Pinpoint the cell where the given text exists, returning its (X, Y) midpoint coordinate. 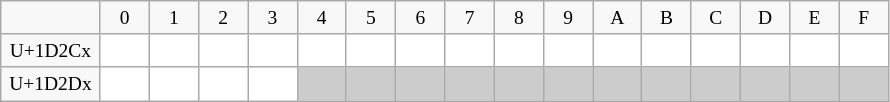
C (716, 18)
8 (518, 18)
0 (124, 18)
B (666, 18)
A (618, 18)
2 (224, 18)
6 (420, 18)
F (864, 18)
7 (470, 18)
U+1D2Dx (50, 84)
3 (272, 18)
U+1D2Cx (50, 50)
9 (568, 18)
5 (370, 18)
E (814, 18)
4 (322, 18)
D (764, 18)
1 (174, 18)
